Detect which cell encompasses the target text, then output its (X, Y) center coordinate. 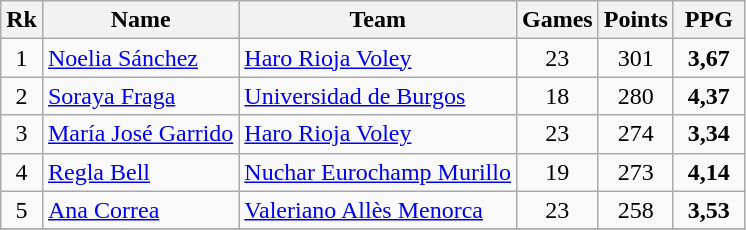
3 (22, 134)
Noelia Sánchez (140, 58)
Soraya Fraga (140, 96)
280 (636, 96)
4,37 (708, 96)
3,67 (708, 58)
3,53 (708, 210)
5 (22, 210)
4 (22, 172)
273 (636, 172)
2 (22, 96)
Universidad de Burgos (378, 96)
Nuchar Eurochamp Murillo (378, 172)
301 (636, 58)
Points (636, 20)
Valeriano Allès Menorca (378, 210)
18 (557, 96)
Games (557, 20)
258 (636, 210)
274 (636, 134)
María José Garrido (140, 134)
PPG (708, 20)
Team (378, 20)
3,34 (708, 134)
4,14 (708, 172)
1 (22, 58)
Regla Bell (140, 172)
19 (557, 172)
Ana Correa (140, 210)
Name (140, 20)
Rk (22, 20)
